Identify which cell holds the provided text, then report its (x, y) central coordinate. 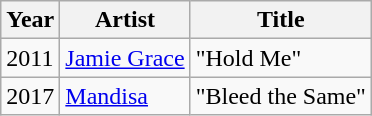
Mandisa (125, 96)
"Hold Me" (280, 58)
Artist (125, 20)
"Bleed the Same" (280, 96)
Jamie Grace (125, 58)
Title (280, 20)
2017 (30, 96)
Year (30, 20)
2011 (30, 58)
